Return the [X, Y] coordinate for the center point of the cell that contains the specified text.  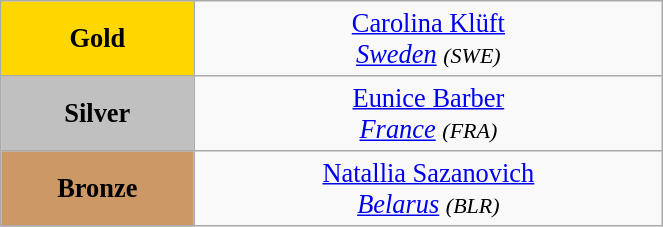
Bronze [98, 188]
Natallia SazanovichBelarus (BLR) [428, 188]
Silver [98, 112]
Gold [98, 38]
Carolina KlüftSweden (SWE) [428, 38]
Eunice BarberFrance (FRA) [428, 112]
